Provide the (x, y) coordinate of the cell's center where the given text is located.  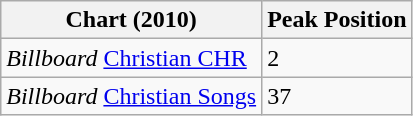
Chart (2010) (132, 20)
37 (337, 96)
2 (337, 58)
Peak Position (337, 20)
Billboard Christian CHR (132, 58)
Billboard Christian Songs (132, 96)
